Scan for the cell matching the given text and deliver its [X, Y] coordinate at center. 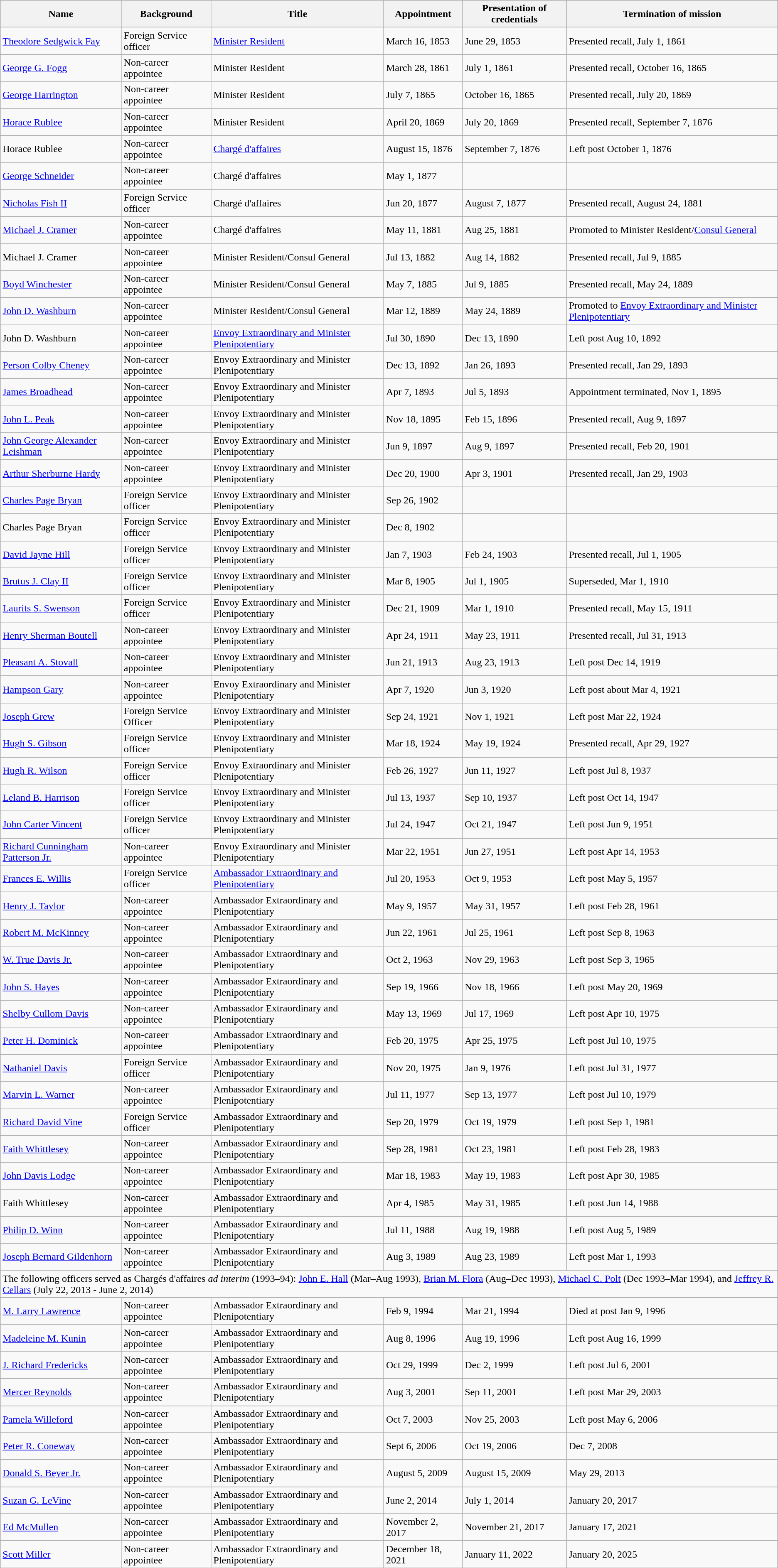
Left post Feb 28, 1961 [672, 905]
Leland B. Harrison [61, 797]
August 7, 1877 [515, 203]
John Davis Lodge [61, 1175]
March 28, 1861 [423, 68]
Oct 7, 2003 [423, 1419]
George G. Fogg [61, 68]
Jul 5, 1893 [515, 392]
W. True Davis Jr. [61, 959]
Presentation of credentials [515, 14]
November 21, 2017 [515, 1527]
Left post Apr 14, 1953 [672, 851]
Theodore Sedgwick Fay [61, 41]
Aug 3, 2001 [423, 1392]
Henry Sherman Boutell [61, 636]
Left post Apr 10, 1975 [672, 1013]
Peter R. Coneway [61, 1446]
Aug 25, 1881 [515, 230]
November 2, 2017 [423, 1527]
May 19, 1983 [515, 1175]
May 7, 1885 [423, 284]
Left post Aug 16, 1999 [672, 1338]
Dec 7, 2008 [672, 1446]
Joseph Bernard Gildenhorn [61, 1257]
Apr 4, 1985 [423, 1203]
June 29, 1853 [515, 41]
Left post Jul 8, 1937 [672, 770]
May 23, 1911 [515, 636]
Oct 29, 1999 [423, 1365]
July 7, 1865 [423, 95]
David Jayne Hill [61, 554]
Jul 11, 1988 [423, 1230]
Sep 11, 2001 [515, 1392]
Sep 26, 1902 [423, 500]
October 16, 1865 [515, 95]
Hugh S. Gibson [61, 744]
Presented recall, Feb 20, 1901 [672, 446]
Person Colby Cheney [61, 366]
Jul 9, 1885 [515, 284]
Nov 18, 1895 [423, 420]
J. Richard Fredericks [61, 1365]
Aug 8, 1996 [423, 1338]
Henry J. Taylor [61, 905]
Aug 19, 1988 [515, 1230]
Promoted to Envoy Extraordinary and Minister Plenipotentiary [672, 311]
Left post Oct 14, 1947 [672, 797]
Jul 1, 1905 [515, 582]
Dec 13, 1890 [515, 338]
Jun 20, 1877 [423, 203]
Dec 13, 1892 [423, 366]
Left post Jul 31, 1977 [672, 1067]
Left post Mar 1, 1993 [672, 1257]
Sep 10, 1937 [515, 797]
Feb 9, 1994 [423, 1311]
Left post Mar 29, 2003 [672, 1392]
Nov 1, 1921 [515, 716]
Sep 20, 1979 [423, 1121]
Suzan G. LeVine [61, 1500]
May 24, 1889 [515, 311]
Jul 17, 1969 [515, 1013]
Left post Jun 9, 1951 [672, 825]
Frances E. Willis [61, 879]
Jan 26, 1893 [515, 366]
Scott Miller [61, 1554]
Dec 20, 1900 [423, 474]
Left post Mar 22, 1924 [672, 716]
June 2, 2014 [423, 1500]
Left post Jul 10, 1975 [672, 1041]
Mar 1, 1910 [515, 608]
Oct 9, 1953 [515, 879]
Shelby Cullom Davis [61, 1013]
Appointment terminated, Nov 1, 1895 [672, 392]
Left post Dec 14, 1919 [672, 662]
Dec 21, 1909 [423, 608]
May 1, 1877 [423, 176]
Joseph Grew [61, 716]
May 29, 2013 [672, 1473]
Ed McMullen [61, 1527]
May 31, 1985 [515, 1203]
Brutus J. Clay II [61, 582]
Aug 9, 1897 [515, 446]
Mar 22, 1951 [423, 851]
Foreign Service Officer [166, 716]
August 5, 2009 [423, 1473]
John George Alexander Leishman [61, 446]
Oct 19, 2006 [515, 1446]
Left post Apr 30, 1985 [672, 1175]
January 17, 2021 [672, 1527]
Left post Jul 6, 2001 [672, 1365]
Aug 14, 1882 [515, 257]
Jul 25, 1961 [515, 933]
Presented recall, May 24, 1889 [672, 284]
Presented recall, Jul 31, 1913 [672, 636]
Hampson Gary [61, 690]
Dec 2, 1999 [515, 1365]
Mar 21, 1994 [515, 1311]
John Carter Vincent [61, 825]
May 19, 1924 [515, 744]
Left post Sep 8, 1963 [672, 933]
Jul 13, 1937 [423, 797]
Oct 21, 1947 [515, 825]
Left post May 20, 1969 [672, 987]
Jun 11, 1927 [515, 770]
Oct 19, 1979 [515, 1121]
John S. Hayes [61, 987]
Madeleine M. Kunin [61, 1338]
Feb 20, 1975 [423, 1041]
Jul 13, 1882 [423, 257]
Jun 3, 1920 [515, 690]
May 13, 1969 [423, 1013]
Left post Sep 1, 1981 [672, 1121]
Presented recall, Jul 9, 1885 [672, 257]
May 11, 1881 [423, 230]
M. Larry Lawrence [61, 1311]
Left post Jul 10, 1979 [672, 1095]
Left post May 5, 1957 [672, 879]
George Schneider [61, 176]
Mar 12, 1889 [423, 311]
Boyd Winchester [61, 284]
Sep 28, 1981 [423, 1149]
Oct 2, 1963 [423, 959]
Left post about Mar 4, 1921 [672, 690]
Presented recall, July 20, 1869 [672, 95]
Nov 18, 1966 [515, 987]
Died at post Jan 9, 1996 [672, 1311]
Appointment [423, 14]
Left post Jun 14, 1988 [672, 1203]
Title [298, 14]
Richard David Vine [61, 1121]
Mar 18, 1924 [423, 744]
Termination of mission [672, 14]
Donald S. Beyer Jr. [61, 1473]
Aug 19, 1996 [515, 1338]
May 9, 1957 [423, 905]
August 15, 1876 [423, 149]
Hugh R. Wilson [61, 770]
Jul 11, 1977 [423, 1095]
Oct 23, 1981 [515, 1149]
Presented recall, Jan 29, 1893 [672, 366]
Aug 3, 1989 [423, 1257]
Jul 30, 1890 [423, 338]
Sep 24, 1921 [423, 716]
Pleasant A. Stovall [61, 662]
Feb 24, 1903 [515, 554]
Apr 25, 1975 [515, 1041]
Left post Aug 5, 1989 [672, 1230]
August 15, 2009 [515, 1473]
Peter H. Dominick [61, 1041]
Presented recall, August 24, 1881 [672, 203]
Name [61, 14]
Nicholas Fish II [61, 203]
Jun 21, 1913 [423, 662]
Presented recall, Jul 1, 1905 [672, 554]
Sep 19, 1966 [423, 987]
Presented recall, May 15, 1911 [672, 608]
January 11, 2022 [515, 1554]
Presented recall, October 16, 1865 [672, 68]
Feb 15, 1896 [515, 420]
Presented recall, July 1, 1861 [672, 41]
Richard Cunningham Patterson Jr. [61, 851]
Aug 23, 1913 [515, 662]
Jan 9, 1976 [515, 1067]
January 20, 2025 [672, 1554]
Jul 24, 1947 [423, 825]
Jun 9, 1897 [423, 446]
Left post Sep 3, 1965 [672, 959]
Background [166, 14]
July 20, 1869 [515, 122]
Marvin L. Warner [61, 1095]
Arthur Sherburne Hardy [61, 474]
Apr 24, 1911 [423, 636]
May 31, 1957 [515, 905]
Philip D. Winn [61, 1230]
Laurits S. Swenson [61, 608]
Jun 27, 1951 [515, 851]
Presented recall, September 7, 1876 [672, 122]
Apr 3, 1901 [515, 474]
Jun 22, 1961 [423, 933]
January 20, 2017 [672, 1500]
Apr 7, 1920 [423, 690]
Nov 29, 1963 [515, 959]
Promoted to Minister Resident/Consul General [672, 230]
Left post May 6, 2006 [672, 1419]
Mar 18, 1983 [423, 1175]
Mercer Reynolds [61, 1392]
July 1, 1861 [515, 68]
April 20, 1869 [423, 122]
Presented recall, Jan 29, 1903 [672, 474]
Apr 7, 1893 [423, 392]
Robert M. McKinney [61, 933]
Sept 6, 2006 [423, 1446]
Sep 13, 1977 [515, 1095]
Mar 8, 1905 [423, 582]
Left post Feb 28, 1983 [672, 1149]
John L. Peak [61, 420]
Nov 25, 2003 [515, 1419]
Presented recall, Apr 29, 1927 [672, 744]
Left post October 1, 1876 [672, 149]
Dec 8, 1902 [423, 528]
July 1, 2014 [515, 1500]
Superseded, Mar 1, 1910 [672, 582]
George Harrington [61, 95]
Feb 26, 1927 [423, 770]
Aug 23, 1989 [515, 1257]
Presented recall, Aug 9, 1897 [672, 420]
James Broadhead [61, 392]
Jan 7, 1903 [423, 554]
Left post Aug 10, 1892 [672, 338]
Jul 20, 1953 [423, 879]
March 16, 1853 [423, 41]
September 7, 1876 [515, 149]
Pamela Willeford [61, 1419]
December 18, 2021 [423, 1554]
Nov 20, 1975 [423, 1067]
Nathaniel Davis [61, 1067]
